Find where the given text appears and provide that cell's center as (X, Y) coordinate. 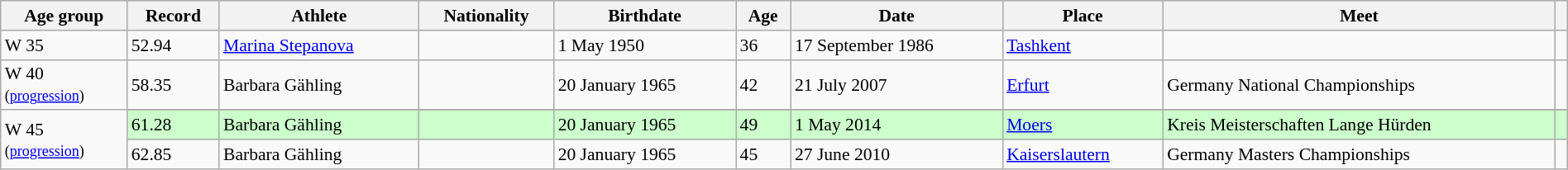
42 (763, 84)
W 45 (progression) (65, 140)
Moers (1083, 125)
Athlete (319, 16)
27 June 2010 (896, 154)
36 (763, 45)
Date (896, 16)
52.94 (174, 45)
W 35 (65, 45)
61.28 (174, 125)
45 (763, 154)
W 40 (progression) (65, 84)
Meet (1359, 16)
1 May 1950 (645, 45)
Germany National Championships (1359, 84)
21 July 2007 (896, 84)
Birthdate (645, 16)
Germany Masters Championships (1359, 154)
Marina Stepanova (319, 45)
49 (763, 125)
Kaiserslautern (1083, 154)
Erfurt (1083, 84)
58.35 (174, 84)
Kreis Meisterschaften Lange Hürden (1359, 125)
Nationality (486, 16)
Tashkent (1083, 45)
Age group (65, 16)
17 September 1986 (896, 45)
Place (1083, 16)
Age (763, 16)
1 May 2014 (896, 125)
62.85 (174, 154)
Record (174, 16)
